Capture the cell that displays the provided text and extract its [X, Y] central coordinate. 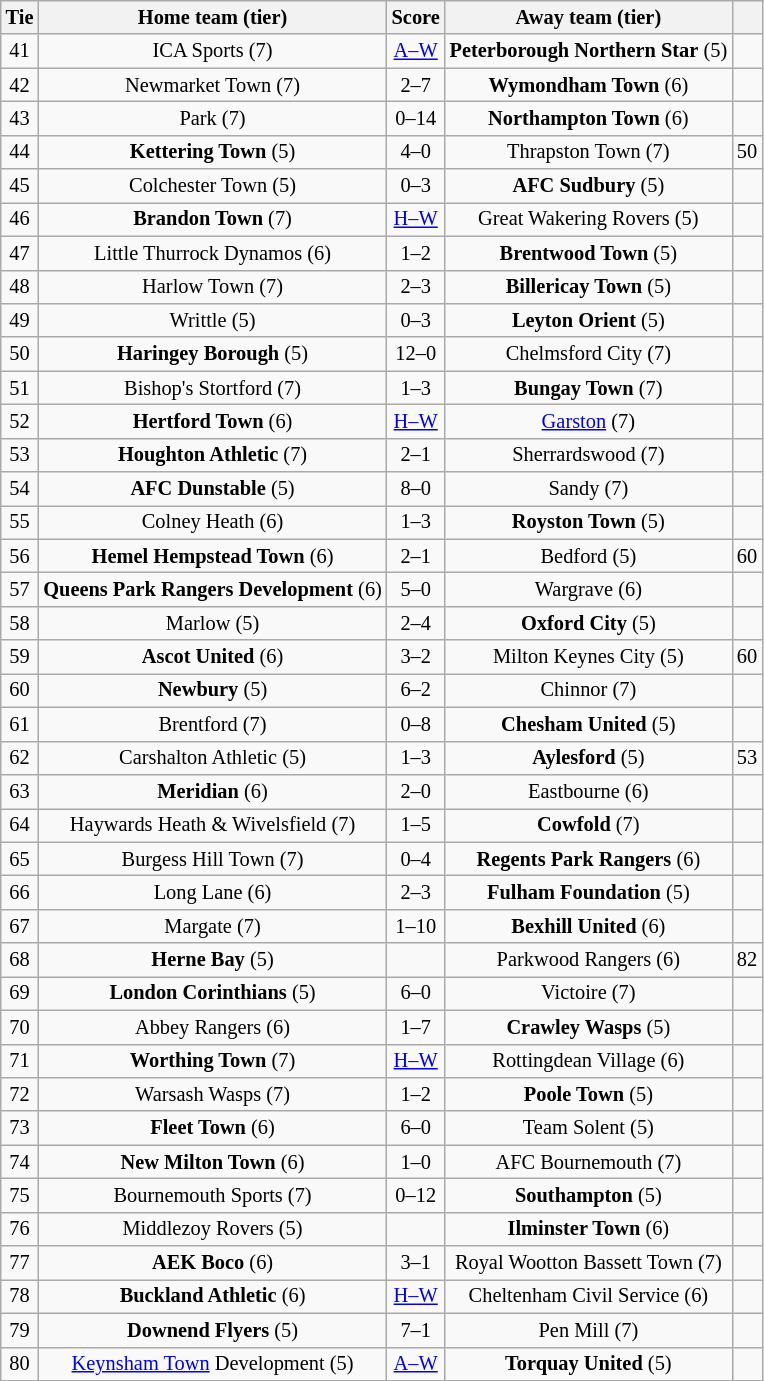
Newbury (5) [212, 690]
0–14 [416, 118]
75 [20, 1195]
Bungay Town (7) [588, 388]
Carshalton Athletic (5) [212, 758]
45 [20, 186]
43 [20, 118]
Cowfold (7) [588, 825]
55 [20, 522]
74 [20, 1162]
72 [20, 1094]
Burgess Hill Town (7) [212, 859]
Fulham Foundation (5) [588, 892]
Bishop's Stortford (7) [212, 388]
63 [20, 791]
Buckland Athletic (6) [212, 1296]
78 [20, 1296]
Bedford (5) [588, 556]
1–0 [416, 1162]
7–1 [416, 1330]
Harlow Town (7) [212, 287]
46 [20, 219]
Great Wakering Rovers (5) [588, 219]
1–7 [416, 1027]
Regents Park Rangers (6) [588, 859]
Ascot United (6) [212, 657]
Hertford Town (6) [212, 421]
Royston Town (5) [588, 522]
Marlow (5) [212, 623]
0–4 [416, 859]
1–10 [416, 926]
66 [20, 892]
London Corinthians (5) [212, 993]
Warsash Wasps (7) [212, 1094]
8–0 [416, 489]
71 [20, 1061]
Eastbourne (6) [588, 791]
Margate (7) [212, 926]
77 [20, 1263]
Tie [20, 17]
Brentford (7) [212, 724]
0–8 [416, 724]
Milton Keynes City (5) [588, 657]
Team Solent (5) [588, 1128]
59 [20, 657]
New Milton Town (6) [212, 1162]
AEK Boco (6) [212, 1263]
Keynsham Town Development (5) [212, 1364]
73 [20, 1128]
Little Thurrock Dynamos (6) [212, 253]
Parkwood Rangers (6) [588, 960]
57 [20, 589]
Away team (tier) [588, 17]
Hemel Hempstead Town (6) [212, 556]
2–7 [416, 85]
ICA Sports (7) [212, 51]
Downend Flyers (5) [212, 1330]
Torquay United (5) [588, 1364]
Haringey Borough (5) [212, 354]
Cheltenham Civil Service (6) [588, 1296]
3–1 [416, 1263]
Leyton Orient (5) [588, 320]
Billericay Town (5) [588, 287]
Southampton (5) [588, 1195]
82 [747, 960]
Writtle (5) [212, 320]
Chelmsford City (7) [588, 354]
Park (7) [212, 118]
Rottingdean Village (6) [588, 1061]
Queens Park Rangers Development (6) [212, 589]
1–5 [416, 825]
Garston (7) [588, 421]
67 [20, 926]
Brandon Town (7) [212, 219]
51 [20, 388]
65 [20, 859]
Score [416, 17]
79 [20, 1330]
61 [20, 724]
5–0 [416, 589]
0–12 [416, 1195]
Royal Wootton Bassett Town (7) [588, 1263]
52 [20, 421]
69 [20, 993]
Chesham United (5) [588, 724]
Newmarket Town (7) [212, 85]
70 [20, 1027]
AFC Dunstable (5) [212, 489]
44 [20, 152]
Home team (tier) [212, 17]
6–2 [416, 690]
Oxford City (5) [588, 623]
Abbey Rangers (6) [212, 1027]
Herne Bay (5) [212, 960]
12–0 [416, 354]
3–2 [416, 657]
Chinnor (7) [588, 690]
Colney Heath (6) [212, 522]
Pen Mill (7) [588, 1330]
Ilminster Town (6) [588, 1229]
Sandy (7) [588, 489]
41 [20, 51]
4–0 [416, 152]
Poole Town (5) [588, 1094]
AFC Sudbury (5) [588, 186]
Sherrardswood (7) [588, 455]
Thrapston Town (7) [588, 152]
68 [20, 960]
Peterborough Northern Star (5) [588, 51]
Houghton Athletic (7) [212, 455]
Colchester Town (5) [212, 186]
Kettering Town (5) [212, 152]
Bournemouth Sports (7) [212, 1195]
Bexhill United (6) [588, 926]
64 [20, 825]
47 [20, 253]
62 [20, 758]
Worthing Town (7) [212, 1061]
2–4 [416, 623]
Haywards Heath & Wivelsfield (7) [212, 825]
Brentwood Town (5) [588, 253]
Crawley Wasps (5) [588, 1027]
Wargrave (6) [588, 589]
76 [20, 1229]
42 [20, 85]
2–0 [416, 791]
Aylesford (5) [588, 758]
AFC Bournemouth (7) [588, 1162]
Long Lane (6) [212, 892]
Wymondham Town (6) [588, 85]
Victoire (7) [588, 993]
56 [20, 556]
Meridian (6) [212, 791]
Northampton Town (6) [588, 118]
Fleet Town (6) [212, 1128]
54 [20, 489]
48 [20, 287]
80 [20, 1364]
49 [20, 320]
Middlezoy Rovers (5) [212, 1229]
58 [20, 623]
